Provide the (X, Y) coordinate of the cell's center where the given text is located.  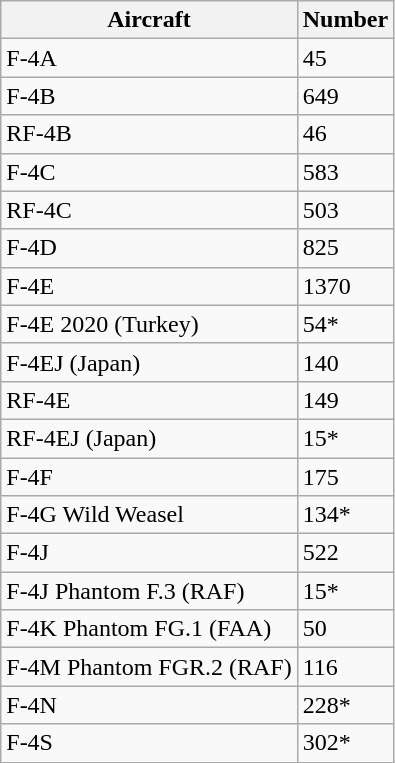
46 (345, 134)
140 (345, 362)
583 (345, 172)
F-4K Phantom FG.1 (FAA) (149, 629)
175 (345, 477)
F-4M Phantom FGR.2 (RAF) (149, 667)
522 (345, 553)
F-4G Wild Weasel (149, 515)
50 (345, 629)
116 (345, 667)
F-4F (149, 477)
RF-4EJ (Japan) (149, 438)
Aircraft (149, 20)
54* (345, 324)
825 (345, 248)
134* (345, 515)
503 (345, 210)
F-4S (149, 743)
302* (345, 743)
RF-4B (149, 134)
RF-4E (149, 400)
F-4N (149, 705)
F-4E 2020 (Turkey) (149, 324)
F-4B (149, 96)
649 (345, 96)
F-4D (149, 248)
F-4EJ (Japan) (149, 362)
RF-4C (149, 210)
228* (345, 705)
F-4E (149, 286)
45 (345, 58)
F-4C (149, 172)
F-4A (149, 58)
F-4J Phantom F.3 (RAF) (149, 591)
Number (345, 20)
F-4J (149, 553)
149 (345, 400)
1370 (345, 286)
